Identify which cell holds the provided text, then report its (X, Y) central coordinate. 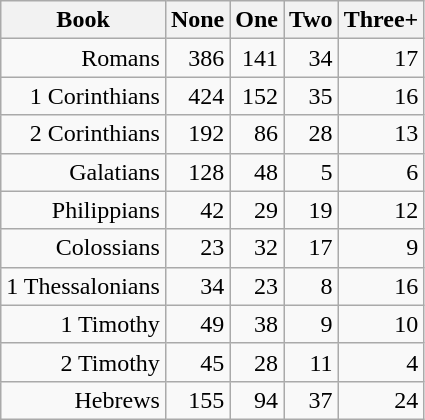
152 (257, 96)
386 (197, 58)
155 (197, 400)
2 Corinthians (84, 134)
128 (197, 172)
94 (257, 400)
Philippians (84, 210)
Book (84, 20)
19 (312, 210)
13 (381, 134)
10 (381, 324)
1 Timothy (84, 324)
86 (257, 134)
Colossians (84, 248)
Three+ (381, 20)
8 (312, 286)
45 (197, 362)
49 (197, 324)
Romans (84, 58)
2 Timothy (84, 362)
35 (312, 96)
4 (381, 362)
141 (257, 58)
48 (257, 172)
37 (312, 400)
38 (257, 324)
Galatians (84, 172)
42 (197, 210)
29 (257, 210)
32 (257, 248)
Two (312, 20)
5 (312, 172)
424 (197, 96)
One (257, 20)
192 (197, 134)
12 (381, 210)
None (197, 20)
1 Corinthians (84, 96)
Hebrews (84, 400)
24 (381, 400)
11 (312, 362)
1 Thessalonians (84, 286)
6 (381, 172)
